Find where the given text appears and provide that cell's center as [X, Y] coordinate. 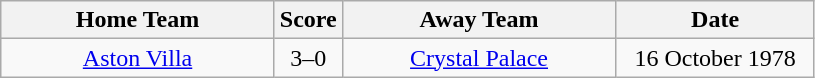
Home Team [138, 20]
Date [716, 20]
Aston Villa [138, 58]
Crystal Palace [479, 58]
Score [308, 20]
Away Team [479, 20]
16 October 1978 [716, 58]
3–0 [308, 58]
